Capture the cell that displays the provided text and extract its (x, y) central coordinate. 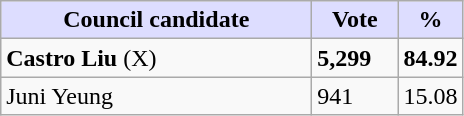
15.08 (430, 96)
Council candidate (156, 20)
Vote (355, 20)
941 (355, 96)
Castro Liu (X) (156, 58)
84.92 (430, 58)
Juni Yeung (156, 96)
% (430, 20)
5,299 (355, 58)
